Search for the cell housing the specified text and yield its (X, Y) center coordinate. 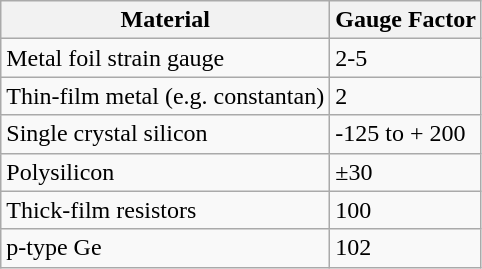
±30 (406, 172)
Thin-film metal (e.g. constantan) (166, 96)
2-5 (406, 58)
2 (406, 96)
p-type Ge (166, 248)
100 (406, 210)
Single crystal silicon (166, 134)
Gauge Factor (406, 20)
Metal foil strain gauge (166, 58)
Thick-film resistors (166, 210)
Polysilicon (166, 172)
102 (406, 248)
Material (166, 20)
-125 to + 200 (406, 134)
